Return [x, y] of the center of cell containing provided text 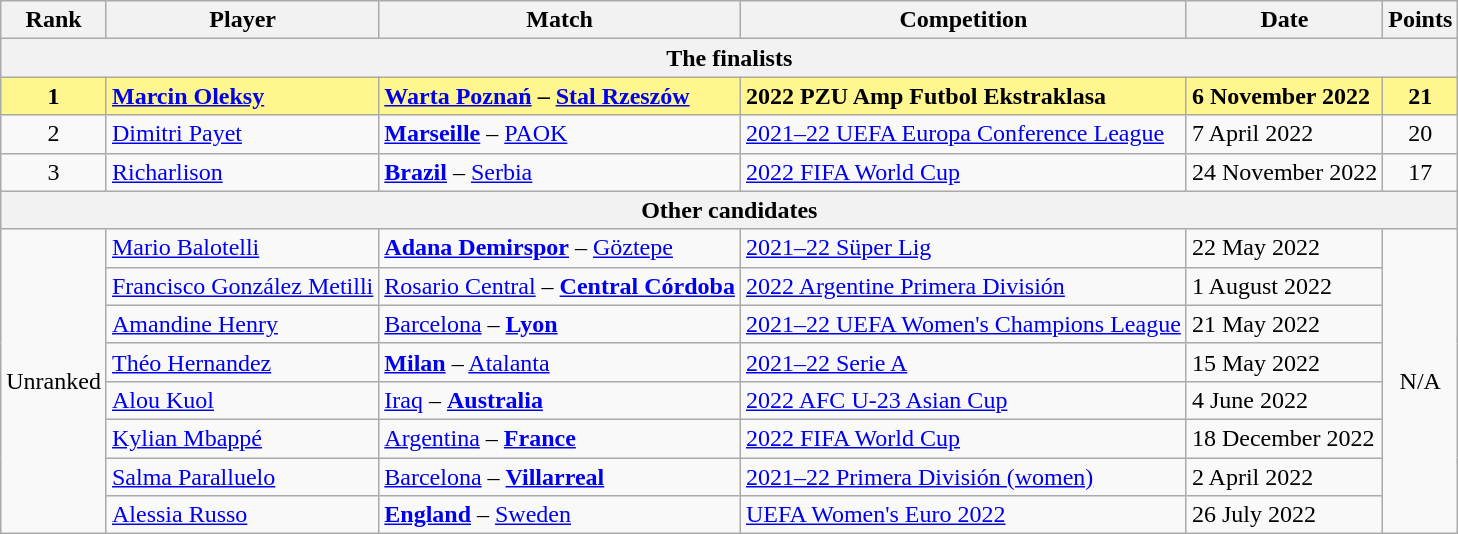
21 May 2022 [1284, 324]
Amandine Henry [242, 324]
Points [1420, 20]
2022 Argentine Primera División [963, 286]
26 July 2022 [1284, 515]
Milan – Atalanta [560, 362]
1 August 2022 [1284, 286]
2021–22 Primera División (women) [963, 477]
Warta Poznań – Stal Rzeszów [560, 96]
Adana Demirspor – Göztepe [560, 248]
3 [54, 172]
2021–22 UEFA Europa Conference League [963, 134]
Match [560, 20]
2 [54, 134]
Argentina – France [560, 438]
Marseille – PAOK [560, 134]
Rank [54, 20]
21 [1420, 96]
Iraq – Australia [560, 400]
2 April 2022 [1284, 477]
Marcin Oleksy [242, 96]
Player [242, 20]
Barcelona – Villarreal [560, 477]
Other candidates [730, 210]
Brazil – Serbia [560, 172]
20 [1420, 134]
2021–22 UEFA Women's Champions League [963, 324]
17 [1420, 172]
Kylian Mbappé [242, 438]
15 May 2022 [1284, 362]
UEFA Women's Euro 2022 [963, 515]
Richarlison [242, 172]
England – Sweden [560, 515]
N/A [1420, 381]
18 December 2022 [1284, 438]
24 November 2022 [1284, 172]
2021–22 Süper Lig [963, 248]
6 November 2022 [1284, 96]
Mario Balotelli [242, 248]
Alou Kuol [242, 400]
Date [1284, 20]
2022 AFC U-23 Asian Cup [963, 400]
22 May 2022 [1284, 248]
Théo Hernandez [242, 362]
Alessia Russo [242, 515]
Dimitri Payet [242, 134]
Rosario Central – Central Córdoba [560, 286]
2021–22 Serie A [963, 362]
7 April 2022 [1284, 134]
Francisco González Metilli [242, 286]
Salma Paralluelo [242, 477]
Unranked [54, 381]
Barcelona – Lyon [560, 324]
Competition [963, 20]
4 June 2022 [1284, 400]
2022 PZU Amp Futbol Ekstraklasa [963, 96]
The finalists [730, 58]
1 [54, 96]
